Return the [x, y] coordinate for the center point of the cell that contains the specified text.  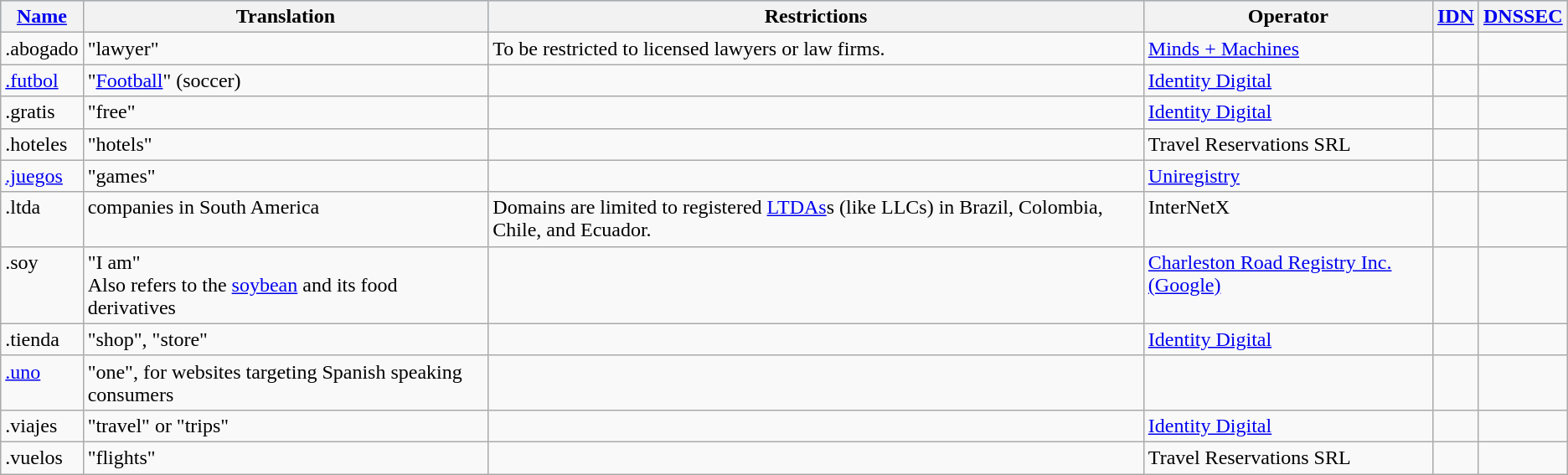
"hotels" [286, 144]
"I am"Also refers to the soybean and its food derivatives [286, 285]
"travel" or "trips" [286, 426]
Minds + Machines [1288, 49]
Operator [1288, 17]
.hoteles [42, 144]
"flights" [286, 457]
.tienda [42, 339]
.ltda [42, 219]
.viajes [42, 426]
"Football" (soccer) [286, 80]
"shop", "store" [286, 339]
.soy [42, 285]
DNSSEC [1523, 17]
Name [42, 17]
Uniregistry [1288, 176]
InterNetX [1288, 219]
Translation [286, 17]
"games" [286, 176]
.futbol [42, 80]
.uno [42, 382]
Restrictions [816, 17]
"lawyer" [286, 49]
Charleston Road Registry Inc. (Google) [1288, 285]
.juegos [42, 176]
companies in South America [286, 219]
.vuelos [42, 457]
"one", for websites targeting Spanish speaking consumers [286, 382]
IDN [1456, 17]
"free" [286, 112]
.abogado [42, 49]
Domains are limited to registered LTDAss (like LLCs) in Brazil, Colombia, Chile, and Ecuador. [816, 219]
To be restricted to licensed lawyers or law firms. [816, 49]
.gratis [42, 112]
